Pinpoint the cell where the given text exists, returning its (X, Y) midpoint coordinate. 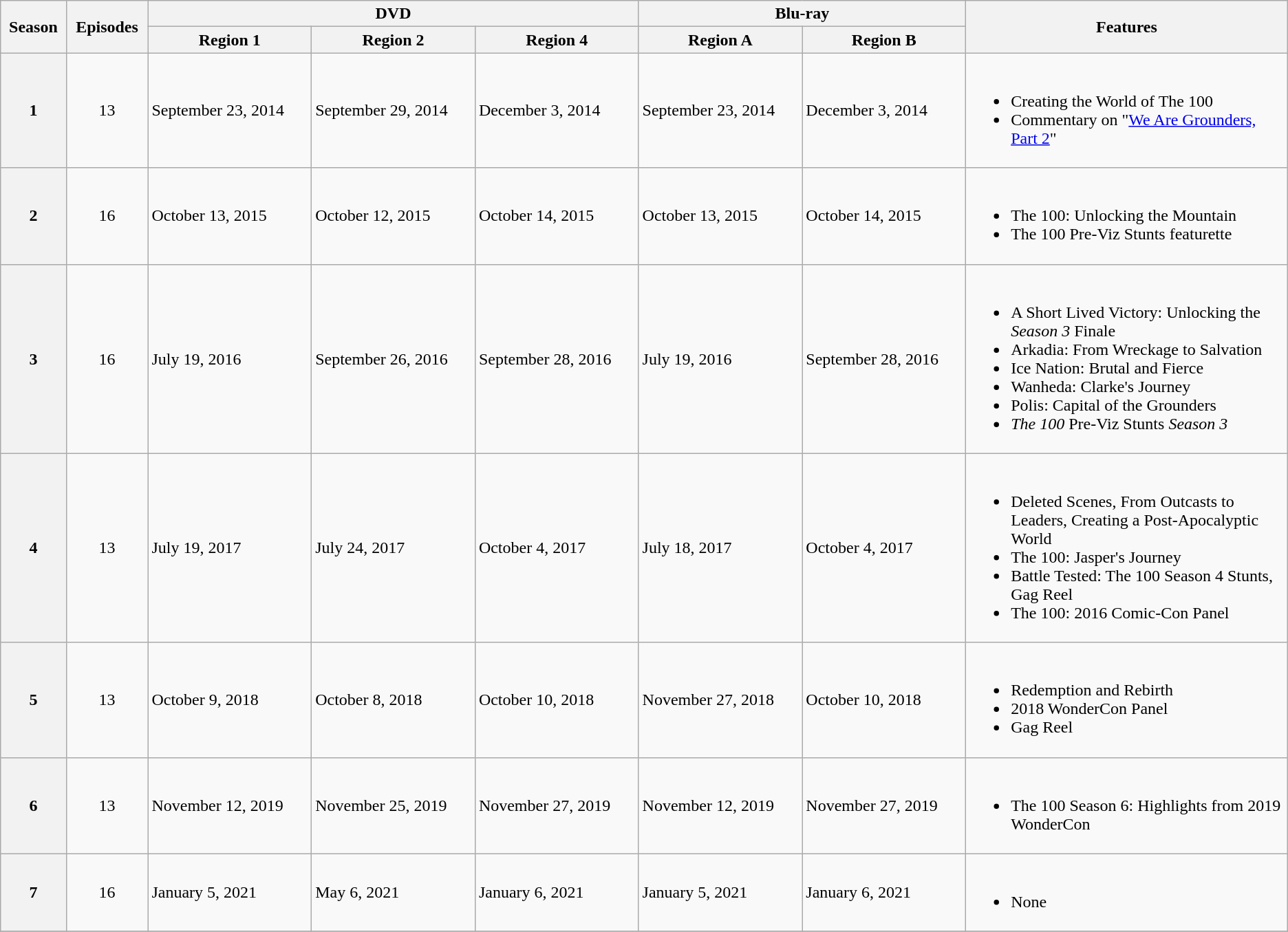
September 29, 2014 (394, 110)
May 6, 2021 (394, 893)
Region A (720, 40)
7 (33, 893)
2 (33, 216)
3 (33, 359)
July 24, 2017 (394, 548)
October 12, 2015 (394, 216)
Features (1127, 27)
Episodes (107, 27)
Region 2 (394, 40)
July 19, 2017 (230, 548)
Region 1 (230, 40)
October 9, 2018 (230, 700)
July 18, 2017 (720, 548)
Region B (884, 40)
Region 4 (557, 40)
November 27, 2018 (720, 700)
None (1127, 893)
Redemption and Rebirth2018 WonderCon PanelGag Reel (1127, 700)
Season (33, 27)
4 (33, 548)
October 8, 2018 (394, 700)
1 (33, 110)
September 26, 2016 (394, 359)
The 100: Unlocking the MountainThe 100 Pre-Viz Stunts featurette (1127, 216)
November 25, 2019 (394, 805)
Creating the World of The 100Commentary on "We Are Grounders, Part 2" (1127, 110)
DVD (394, 14)
6 (33, 805)
5 (33, 700)
Blu-ray (802, 14)
The 100 Season 6: Highlights from 2019 WonderCon (1127, 805)
